Return (x, y) of the center of cell containing provided text 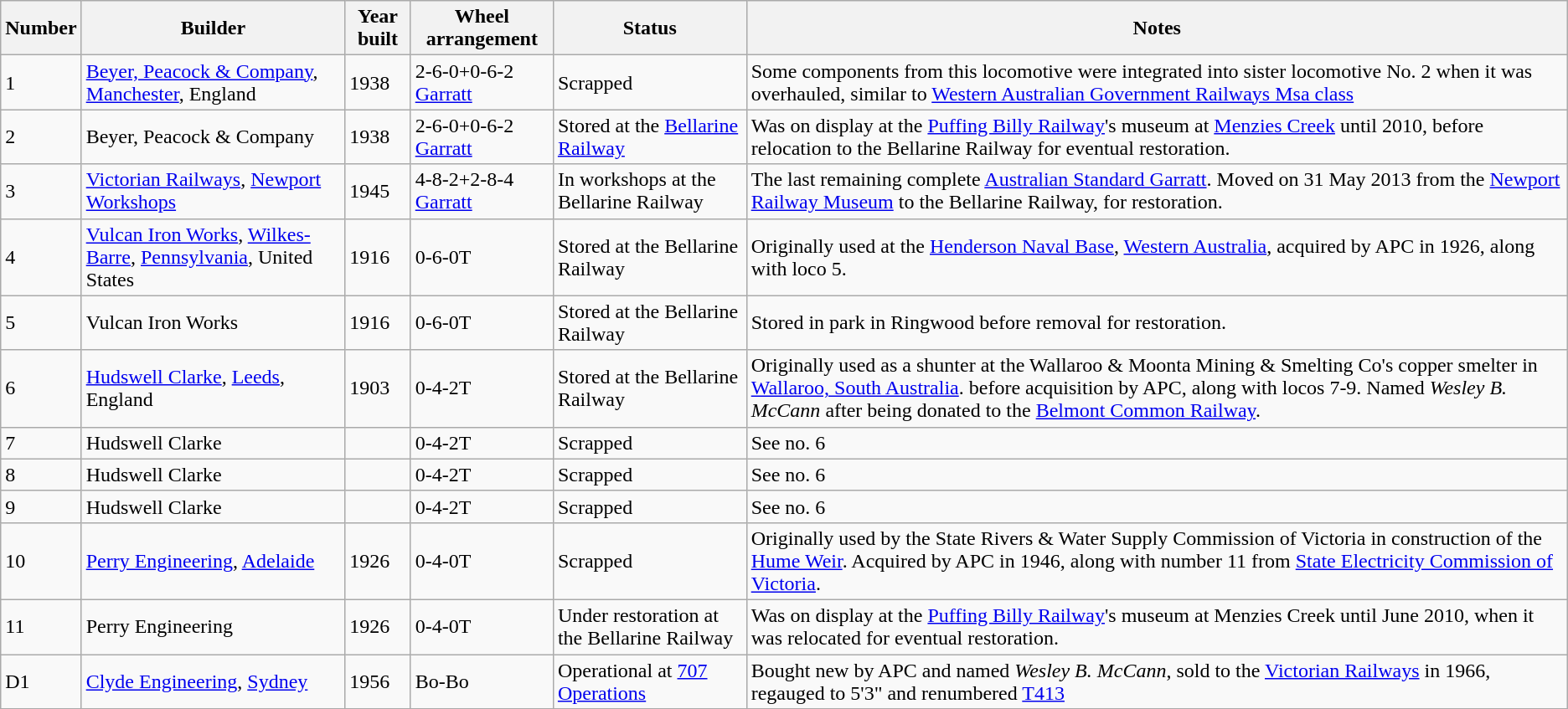
Vulcan Iron Works, Wilkes-Barre, Pennsylvania, United States (213, 257)
10 (41, 561)
1945 (378, 191)
1 (41, 82)
Builder (213, 28)
Vulcan Iron Works (213, 323)
2 (41, 137)
9 (41, 506)
Originally used at the Henderson Naval Base, Western Australia, acquired by APC in 1926, along with loco 5. (1157, 257)
Bought new by APC and named Wesley B. McCann, sold to the Victorian Railways in 1966, regauged to 5'3" and renumbered T413 (1157, 681)
Operational at 707 Operations (650, 681)
5 (41, 323)
Number (41, 28)
Was on display at the Puffing Billy Railway's museum at Menzies Creek until June 2010, when it was relocated for eventual restoration. (1157, 626)
Clyde Engineering, Sydney (213, 681)
4-8-2+2-8-4 Garratt (482, 191)
Perry Engineering, Adelaide (213, 561)
1956 (378, 681)
Wheel arrangement (482, 28)
Notes (1157, 28)
Status (650, 28)
8 (41, 475)
Hudswell Clarke, Leeds, England (213, 388)
Perry Engineering (213, 626)
Victorian Railways, Newport Workshops (213, 191)
Stored in park in Ringwood before removal for restoration. (1157, 323)
Beyer, Peacock & Company (213, 137)
Under restoration at the Bellarine Railway (650, 626)
6 (41, 388)
Beyer, Peacock & Company, Manchester, England (213, 82)
11 (41, 626)
3 (41, 191)
7 (41, 443)
Year built (378, 28)
4 (41, 257)
Bo-Bo (482, 681)
In workshops at the Bellarine Railway (650, 191)
1903 (378, 388)
D1 (41, 681)
